Pinpoint the cell where the given text exists, returning its (X, Y) midpoint coordinate. 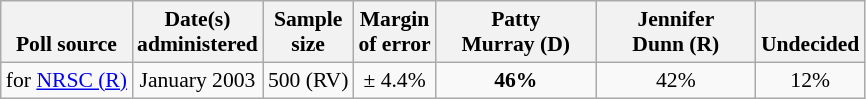
JenniferDunn (R) (676, 32)
42% (676, 80)
Samplesize (308, 32)
46% (516, 80)
± 4.4% (394, 80)
Poll source (66, 32)
500 (RV) (308, 80)
January 2003 (198, 80)
PattyMurray (D) (516, 32)
12% (810, 80)
Undecided (810, 32)
Marginof error (394, 32)
Date(s)administered (198, 32)
for NRSC (R) (66, 80)
